Return the [X, Y] coordinate for the center point of the cell that contains the specified text.  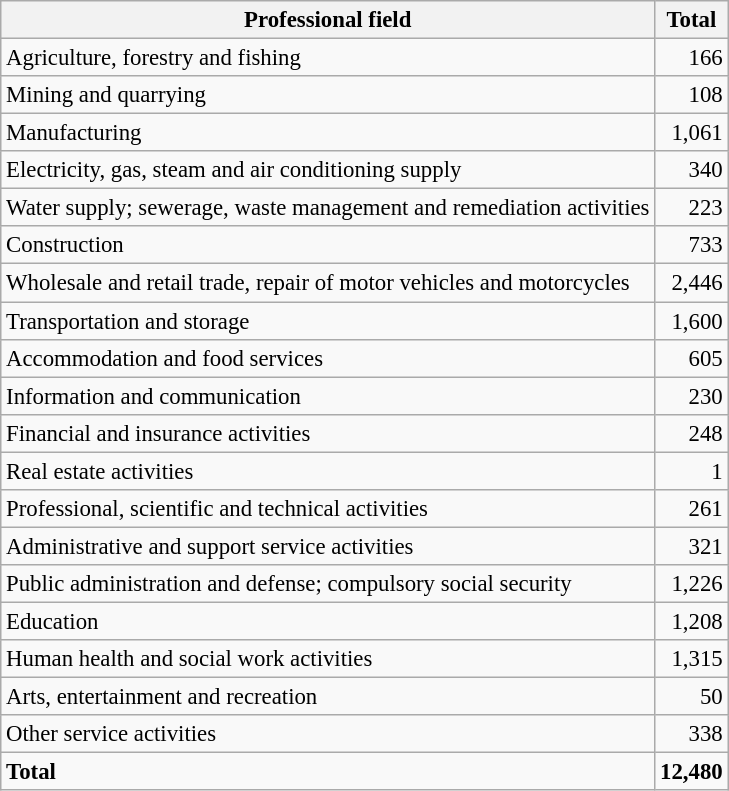
1,226 [692, 584]
Human health and social work activities [328, 659]
223 [692, 208]
Arts, entertainment and recreation [328, 697]
1,315 [692, 659]
Transportation and storage [328, 321]
Wholesale and retail trade, repair of motor vehicles and motorcycles [328, 283]
Public administration and defense; compulsory social security [328, 584]
Electricity, gas, steam and air conditioning supply [328, 170]
Professional, scientific and technical activities [328, 509]
321 [692, 546]
248 [692, 433]
50 [692, 697]
Manufacturing [328, 133]
Mining and quarrying [328, 95]
Administrative and support service activities [328, 546]
1 [692, 471]
108 [692, 95]
1,061 [692, 133]
340 [692, 170]
261 [692, 509]
2,446 [692, 283]
Financial and insurance activities [328, 433]
230 [692, 396]
Information and communication [328, 396]
Accommodation and food services [328, 358]
1,600 [692, 321]
Professional field [328, 20]
12,480 [692, 772]
1,208 [692, 621]
Real estate activities [328, 471]
Education [328, 621]
733 [692, 245]
338 [692, 734]
Other service activities [328, 734]
Construction [328, 245]
605 [692, 358]
Agriculture, forestry and fishing [328, 58]
166 [692, 58]
Water supply; sewerage, waste management and remediation activities [328, 208]
